Output the (x, y) coordinate of the center of the cell containing the given text.  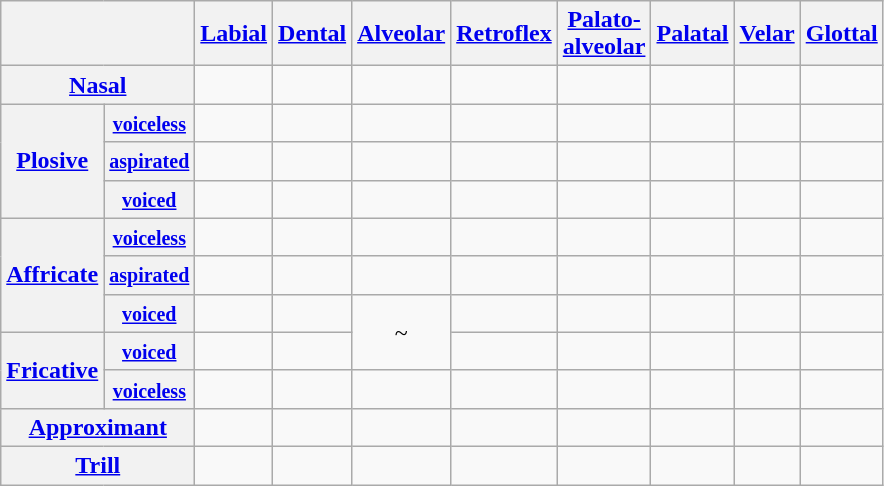
Retroflex (504, 34)
~ (402, 332)
Dental (312, 34)
Glottal (842, 34)
Plosive (52, 161)
Palatal (692, 34)
Alveolar (402, 34)
Labial (234, 34)
Fricative (52, 370)
Affricate (52, 275)
Trill (98, 465)
Velar (767, 34)
Nasal (98, 85)
Approximant (98, 427)
Palato-alveolar (604, 34)
